Return the [X, Y] coordinate for the center point of the cell that contains the specified text.  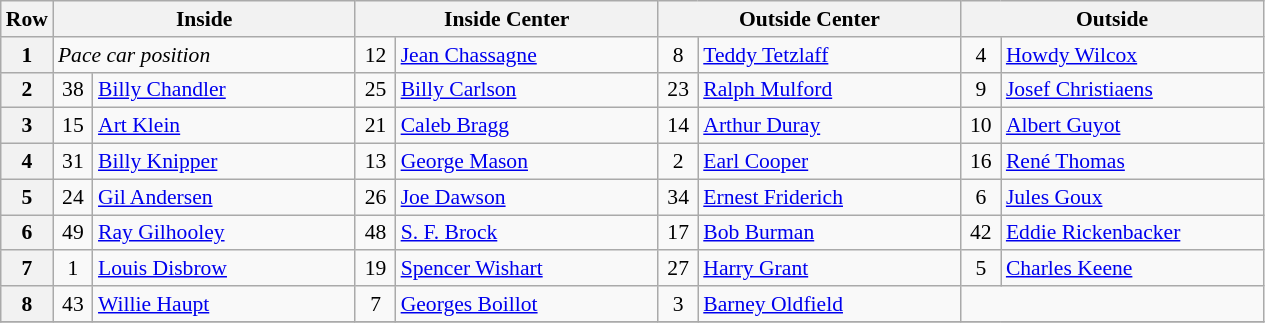
Eddie Rickenbacker [1132, 233]
Outside [1112, 19]
Jean Chassagne [527, 55]
Barney Oldfield [829, 304]
Bob Burman [829, 233]
Caleb Bragg [527, 126]
Josef Christiaens [1132, 90]
Earl Cooper [829, 162]
49 [73, 233]
17 [678, 233]
Howdy Wilcox [1132, 55]
23 [678, 90]
Louis Disbrow [224, 269]
Billy Carlson [527, 90]
Inside [204, 19]
Row [27, 19]
Billy Chandler [224, 90]
10 [981, 126]
Pace car position [204, 55]
25 [375, 90]
12 [375, 55]
Albert Guyot [1132, 126]
Charles Keene [1132, 269]
Arthur Duray [829, 126]
27 [678, 269]
Inside Center [506, 19]
34 [678, 197]
Harry Grant [829, 269]
René Thomas [1132, 162]
Gil Andersen [224, 197]
15 [73, 126]
38 [73, 90]
Ralph Mulford [829, 90]
Jules Goux [1132, 197]
Billy Knipper [224, 162]
42 [981, 233]
Spencer Wishart [527, 269]
21 [375, 126]
31 [73, 162]
43 [73, 304]
S. F. Brock [527, 233]
48 [375, 233]
George Mason [527, 162]
16 [981, 162]
24 [73, 197]
Willie Haupt [224, 304]
Joe Dawson [527, 197]
Teddy Tetzlaff [829, 55]
19 [375, 269]
Ray Gilhooley [224, 233]
Georges Boillot [527, 304]
Outside Center [810, 19]
26 [375, 197]
Art Klein [224, 126]
14 [678, 126]
9 [981, 90]
Ernest Friderich [829, 197]
13 [375, 162]
